Return the [x, y] coordinate for the center point of the cell that contains the specified text.  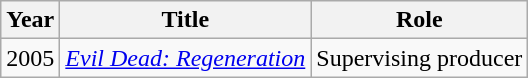
Year [30, 20]
Supervising producer [420, 58]
Title [186, 20]
2005 [30, 58]
Role [420, 20]
Evil Dead: Regeneration [186, 58]
